For the text-containing cell, return its midpoint in [x, y] coordinate format. 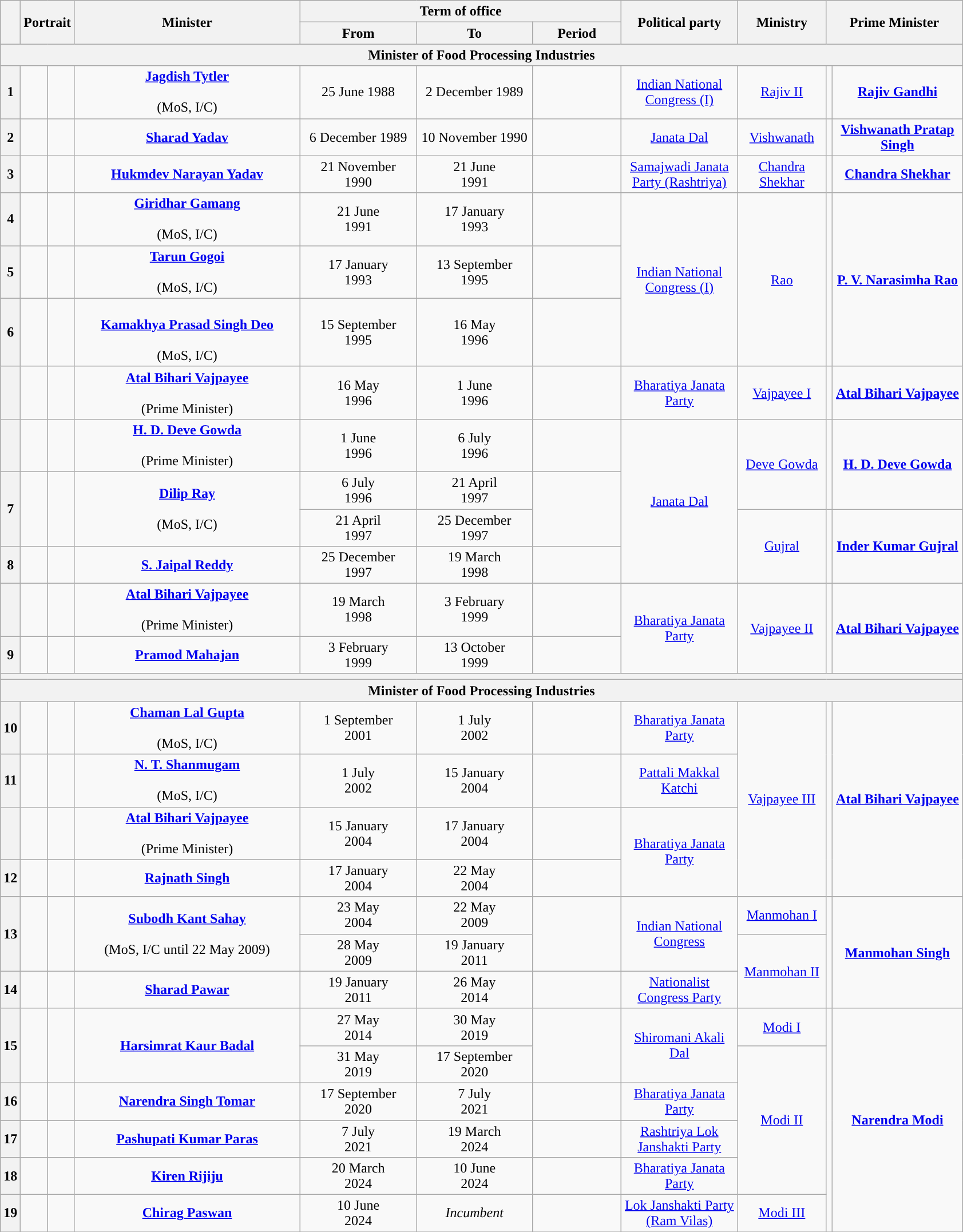
Period [577, 33]
9 [10, 655]
2 December 1989 [475, 92]
10 [10, 728]
Kiren Rijiju [187, 1176]
18 [10, 1176]
Narendra Singh Tomar [187, 1101]
19 March2024 [475, 1139]
Hukmdev Narayan Yadav [187, 174]
Sharad Pawar [187, 990]
1 September2001 [358, 728]
15 [10, 1045]
Vishwanath [782, 137]
Shiromani Akali Dal [680, 1045]
Vajpayee II [782, 628]
6 December 1989 [358, 137]
Pattali Makkal Katchi [680, 781]
H. D. Deve Gowda(Prime Minister) [187, 445]
Manmohan Singh [897, 952]
10 November 1990 [475, 137]
Dilip Ray(MoS, I/C) [187, 509]
Rajnath Singh [187, 878]
Deve Gowda [782, 464]
Rashtriya Lok Janshakti Party [680, 1139]
7 [10, 509]
Manmohan I [782, 916]
H. D. Deve Gowda [897, 464]
Nationalist Congress Party [680, 990]
Vajpayee III [782, 799]
From [358, 33]
Narendra Modi [897, 1120]
13 September1995 [475, 272]
Samajwadi Janata Party (Rashtriya) [680, 174]
Vajpayee I [782, 393]
Pashupati Kumar Paras [187, 1139]
20 March2024 [358, 1176]
25 June 1988 [358, 92]
Ministry [782, 22]
Rajiv II [782, 92]
4 [10, 219]
Gujral [782, 546]
Jagdish Tytler(MoS, I/C) [187, 92]
Manmohan II [782, 971]
Portrait [47, 22]
Modi III [782, 1213]
23 May2004 [358, 916]
2 [10, 137]
Harsimrat Kaur Badal [187, 1045]
Kamakhya Prasad Singh Deo (MoS, I/C) [187, 332]
Giridhar Gamang(MoS, I/C) [187, 219]
Subodh Kant Sahay(MoS, I/C until 22 May 2009) [187, 934]
14 [10, 990]
Prime Minister [894, 22]
13 [10, 934]
Lok Janshakti Party (Ram Vilas) [680, 1213]
Rao [782, 279]
Chirag Paswan [187, 1213]
30 May2019 [475, 1027]
22 May2009 [475, 916]
26 May2014 [475, 990]
16 [10, 1101]
8 [10, 565]
17 [10, 1139]
28 May2009 [358, 952]
Inder Kumar Gujral [897, 546]
11 [10, 781]
13 October1999 [475, 655]
1 [10, 92]
Term of office [461, 11]
Modi II [782, 1120]
12 [10, 878]
N. T. Shanmugam(MoS, I/C) [187, 781]
Indian National Congress [680, 934]
S. Jaipal Reddy [187, 565]
3 [10, 174]
Political party [680, 22]
21 November1990 [358, 174]
27 May2014 [358, 1027]
22 May2004 [475, 878]
Pramod Mahajan [187, 655]
Chaman Lal Gupta(MoS, I/C) [187, 728]
31 May2019 [358, 1064]
15 September1995 [358, 332]
To [475, 33]
Tarun Gogoi(MoS, I/C) [187, 272]
Incumbent [475, 1213]
6 [10, 332]
Minister [187, 22]
Modi I [782, 1027]
Rajiv Gandhi [897, 92]
Vishwanath Pratap Singh [897, 137]
P. V. Narasimha Rao [897, 279]
5 [10, 272]
Sharad Yadav [187, 137]
19 [10, 1213]
